From the cell containing the given text, extract its center point as [X, Y] coordinate. 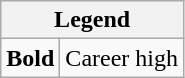
Bold [30, 58]
Career high [122, 58]
Legend [92, 20]
